Extract the (x, y) coordinate from the center of the cell holding the provided text.  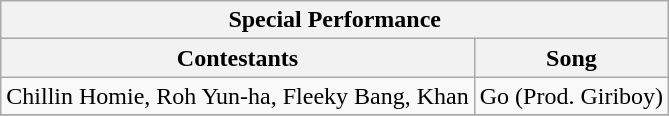
Chillin Homie, Roh Yun-ha, Fleeky Bang, Khan (238, 96)
Special Performance (335, 20)
Contestants (238, 58)
Song (571, 58)
Go (Prod. Giriboy) (571, 96)
